For the text-containing cell, return its midpoint in (x, y) coordinate format. 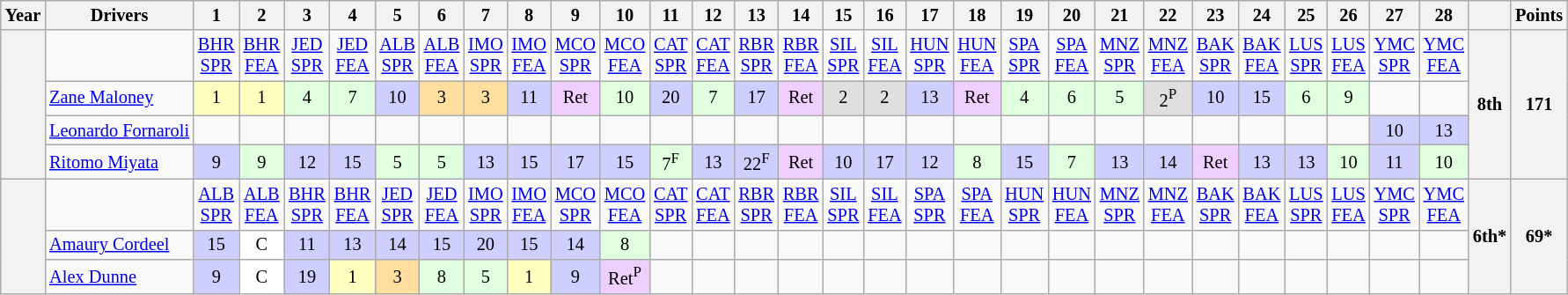
2P (1169, 99)
26 (1348, 15)
18 (977, 15)
24 (1262, 15)
Drivers (120, 15)
69* (1539, 236)
21 (1119, 15)
28 (1444, 15)
22F (756, 162)
7F (670, 162)
171 (1539, 104)
RetP (625, 277)
Points (1539, 15)
Zane Maloney (120, 99)
8th (1490, 104)
23 (1216, 15)
25 (1306, 15)
Ritomo Miyata (120, 162)
27 (1395, 15)
Alex Dunne (120, 277)
Amaury Cordeel (120, 245)
Leonardo Fornaroli (120, 130)
16 (884, 15)
6th* (1490, 236)
Year (23, 15)
22 (1169, 15)
